Find where the given text appears and provide that cell's center as (x, y) coordinate. 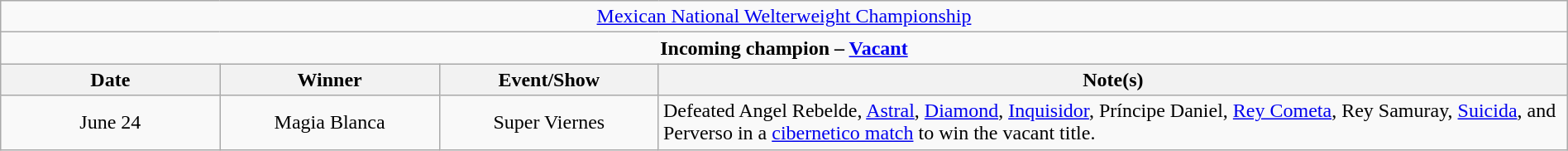
Note(s) (1113, 80)
June 24 (111, 123)
Event/Show (549, 80)
Magia Blanca (329, 123)
Incoming champion – Vacant (784, 48)
Mexican National Welterweight Championship (784, 17)
Date (111, 80)
Super Viernes (549, 123)
Winner (329, 80)
